Extract the [x, y] coordinate from the center of the cell holding the provided text.  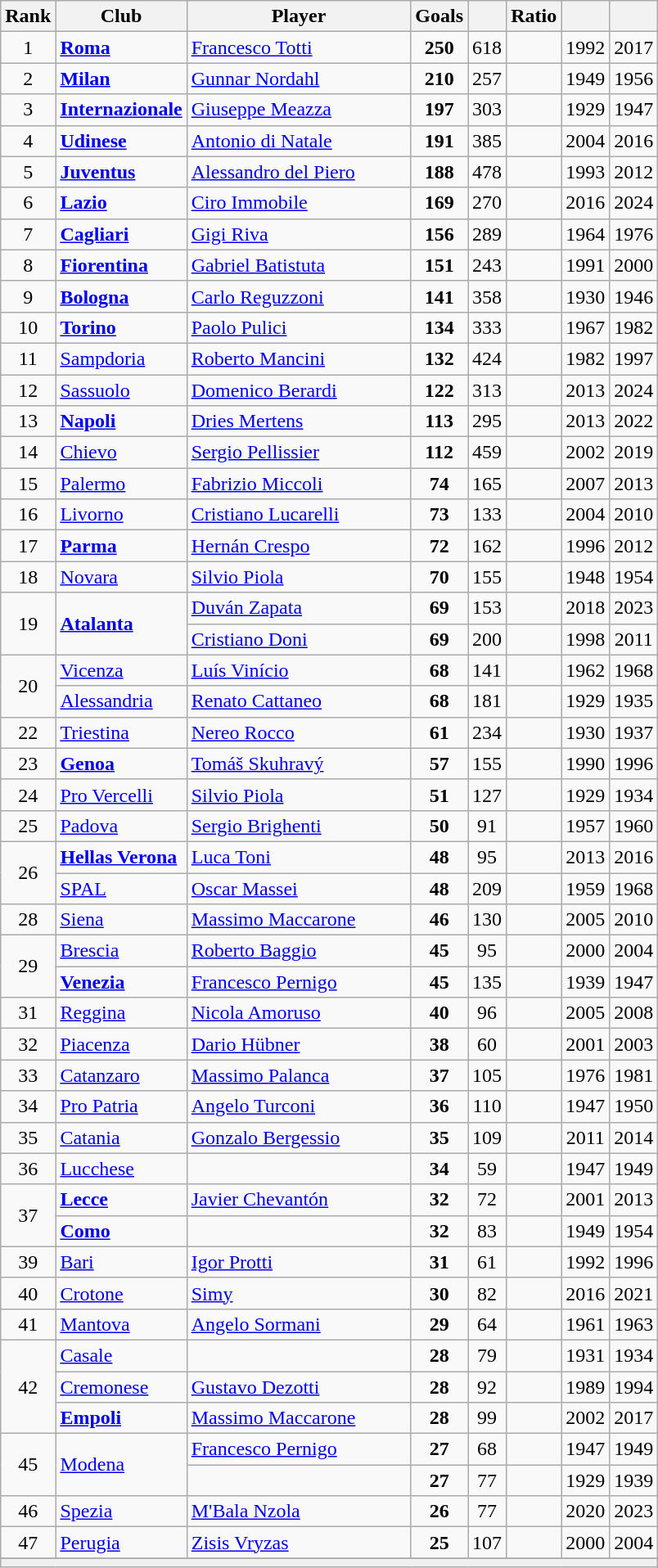
Piacenza [121, 1044]
Gabriel Batistuta [299, 265]
12 [28, 390]
Triestina [121, 732]
83 [488, 1231]
2019 [633, 453]
Carlo Reguzzoni [299, 296]
Empoli [121, 1418]
Spezia [121, 1512]
197 [439, 110]
Bari [121, 1262]
47 [28, 1543]
Udinese [121, 141]
188 [439, 172]
Casale [121, 1355]
79 [488, 1355]
Ratio [534, 16]
Catania [121, 1138]
20 [28, 686]
162 [488, 546]
1950 [633, 1106]
105 [488, 1075]
59 [488, 1169]
Roberto Mancini [299, 358]
1981 [633, 1075]
Siena [121, 920]
96 [488, 1013]
Roma [121, 47]
99 [488, 1418]
191 [439, 141]
Luís Vinício [299, 670]
17 [28, 546]
127 [488, 795]
107 [488, 1543]
Francesco Totti [299, 47]
4 [28, 141]
Cristiano Doni [299, 639]
Gonzalo Bergessio [299, 1138]
110 [488, 1106]
14 [28, 453]
Pro Vercelli [121, 795]
Torino [121, 327]
Chievo [121, 453]
60 [488, 1044]
Dries Mertens [299, 421]
Alessandro del Piero [299, 172]
165 [488, 484]
209 [488, 888]
1935 [633, 701]
Livorno [121, 515]
2022 [633, 421]
Gigi Riva [299, 234]
1948 [586, 577]
Reggina [121, 1013]
295 [488, 421]
70 [439, 577]
Milan [121, 79]
109 [488, 1138]
Pro Patria [121, 1106]
2020 [586, 1512]
8 [28, 265]
22 [28, 732]
181 [488, 701]
Nicola Amoruso [299, 1013]
2014 [633, 1138]
1931 [586, 1355]
132 [439, 358]
6 [28, 203]
303 [488, 110]
200 [488, 639]
Domenico Berardi [299, 390]
1962 [586, 670]
1957 [586, 826]
257 [488, 79]
135 [488, 982]
Ciro Immobile [299, 203]
Genoa [121, 764]
Juventus [121, 172]
Club [121, 16]
134 [439, 327]
333 [488, 327]
289 [488, 234]
Parma [121, 546]
Cremonese [121, 1387]
SPAL [121, 888]
478 [488, 172]
Gunnar Nordahl [299, 79]
1959 [586, 888]
1990 [586, 764]
Gustavo Dezotti [299, 1387]
73 [439, 515]
24 [28, 795]
64 [488, 1324]
Lazio [121, 203]
3 [28, 110]
42 [28, 1386]
Goals [439, 16]
151 [439, 265]
Sergio Brighenti [299, 826]
1956 [633, 79]
10 [28, 327]
1946 [633, 296]
Duván Zapata [299, 608]
Cristiano Lucarelli [299, 515]
Napoli [121, 421]
Angelo Sormani [299, 1324]
1937 [633, 732]
1967 [586, 327]
Fiorentina [121, 265]
Javier Chevantón [299, 1200]
5 [28, 172]
153 [488, 608]
Venezia [121, 982]
Palermo [121, 484]
Massimo Palanca [299, 1075]
Cagliari [121, 234]
Padova [121, 826]
Como [121, 1231]
234 [488, 732]
210 [439, 79]
2003 [633, 1044]
Vicenza [121, 670]
Lucchese [121, 1169]
91 [488, 826]
Nereo Rocco [299, 732]
169 [439, 203]
Antonio di Natale [299, 141]
Angelo Turconi [299, 1106]
Atalanta [121, 624]
Sergio Pellissier [299, 453]
23 [28, 764]
15 [28, 484]
Giuseppe Meazza [299, 110]
41 [28, 1324]
Bologna [121, 296]
113 [439, 421]
2007 [586, 484]
1961 [586, 1324]
82 [488, 1293]
1993 [586, 172]
2018 [586, 608]
Lecce [121, 1200]
39 [28, 1262]
Igor Protti [299, 1262]
Crotone [121, 1293]
1960 [633, 826]
122 [439, 390]
Novara [121, 577]
1963 [633, 1324]
133 [488, 515]
M'Bala Nzola [299, 1512]
Perugia [121, 1543]
618 [488, 47]
7 [28, 234]
Renato Cattaneo [299, 701]
424 [488, 358]
2008 [633, 1013]
Catanzaro [121, 1075]
358 [488, 296]
51 [439, 795]
Luca Toni [299, 857]
Paolo Pulici [299, 327]
385 [488, 141]
270 [488, 203]
18 [28, 577]
2021 [633, 1293]
50 [439, 826]
250 [439, 47]
Hellas Verona [121, 857]
Internazionale [121, 110]
2 [28, 79]
1964 [586, 234]
1997 [633, 358]
16 [28, 515]
92 [488, 1387]
Modena [121, 1465]
Rank [28, 16]
Brescia [121, 951]
9 [28, 296]
313 [488, 390]
Oscar Massei [299, 888]
Dario Hübner [299, 1044]
57 [439, 764]
1994 [633, 1387]
1989 [586, 1387]
Sassuolo [121, 390]
74 [439, 484]
1998 [586, 639]
19 [28, 624]
13 [28, 421]
156 [439, 234]
Fabrizio Miccoli [299, 484]
459 [488, 453]
130 [488, 920]
Simy [299, 1293]
33 [28, 1075]
1 [28, 47]
Alessandria [121, 701]
Roberto Baggio [299, 951]
Tomáš Skuhravý [299, 764]
Zisis Vryzas [299, 1543]
30 [439, 1293]
Sampdoria [121, 358]
112 [439, 453]
Player [299, 16]
243 [488, 265]
1991 [586, 265]
38 [439, 1044]
Mantova [121, 1324]
Hernán Crespo [299, 546]
11 [28, 358]
